For the text-containing cell, return its midpoint in [X, Y] coordinate format. 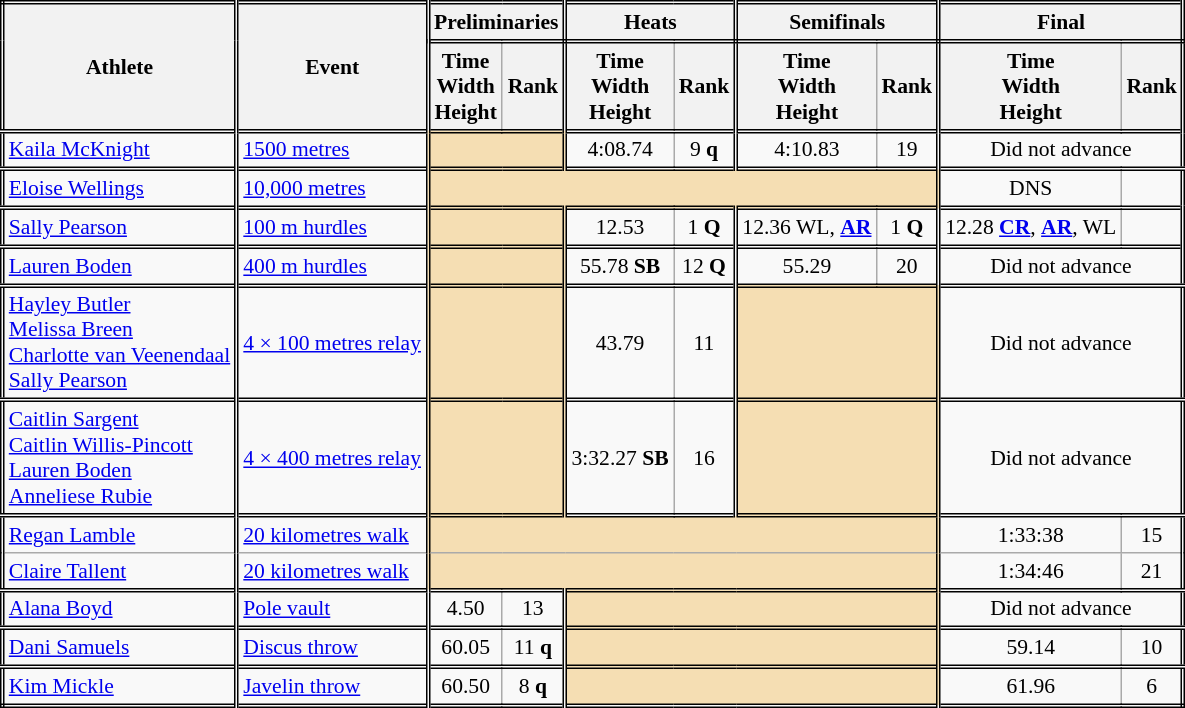
20 [908, 266]
16 [705, 458]
4 × 400 metres relay [332, 458]
Pole vault [332, 610]
8 q [534, 686]
12.53 [620, 228]
6 [1152, 686]
4:10.83 [806, 150]
3:32.27 SB [620, 458]
Caitlin SargentCaitlin Willis-PincottLauren BodenAnneliese Rubie [120, 458]
1:33:38 [1030, 534]
Final [1062, 22]
Alana Boyd [120, 610]
12 Q [705, 266]
60.50 [466, 686]
1500 metres [332, 150]
Preliminaries [496, 22]
Dani Samuels [120, 648]
100 m hurdles [332, 228]
43.79 [620, 342]
59.14 [1030, 648]
4.50 [466, 610]
55.78 SB [620, 266]
55.29 [806, 266]
11 [705, 342]
10,000 metres [332, 190]
Kaila McKnight [120, 150]
Heats [650, 22]
Claire Tallent [120, 572]
Semifinals [838, 22]
19 [908, 150]
Kim Mickle [120, 686]
61.96 [1030, 686]
13 [534, 610]
Event [332, 67]
Sally Pearson [120, 228]
12.28 CR, AR, WL [1030, 228]
60.05 [466, 648]
400 m hurdles [332, 266]
Lauren Boden [120, 266]
4:08.74 [620, 150]
10 [1152, 648]
4 × 100 metres relay [332, 342]
11 q [534, 648]
9 q [705, 150]
Athlete [120, 67]
Javelin throw [332, 686]
Eloise Wellings [120, 190]
21 [1152, 572]
1:34:46 [1030, 572]
15 [1152, 534]
Regan Lamble [120, 534]
DNS [1030, 190]
Hayley ButlerMelissa BreenCharlotte van Veenendaal Sally Pearson [120, 342]
Discus throw [332, 648]
12.36 WL, AR [806, 228]
